Identify which cell holds the provided text, then report its (X, Y) central coordinate. 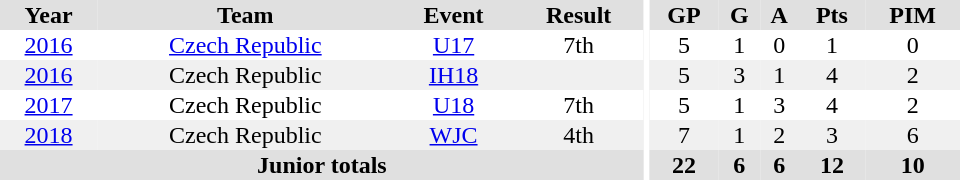
U17 (454, 45)
IH18 (454, 75)
GP (684, 15)
Event (454, 15)
Junior totals (322, 165)
4th (579, 135)
A (780, 15)
12 (832, 165)
Pts (832, 15)
Result (579, 15)
Year (48, 15)
U18 (454, 105)
WJC (454, 135)
7 (684, 135)
22 (684, 165)
2017 (48, 105)
2018 (48, 135)
Team (245, 15)
10 (912, 165)
PIM (912, 15)
G (740, 15)
